Provide the [x, y] coordinate of the cell's center where the given text is located.  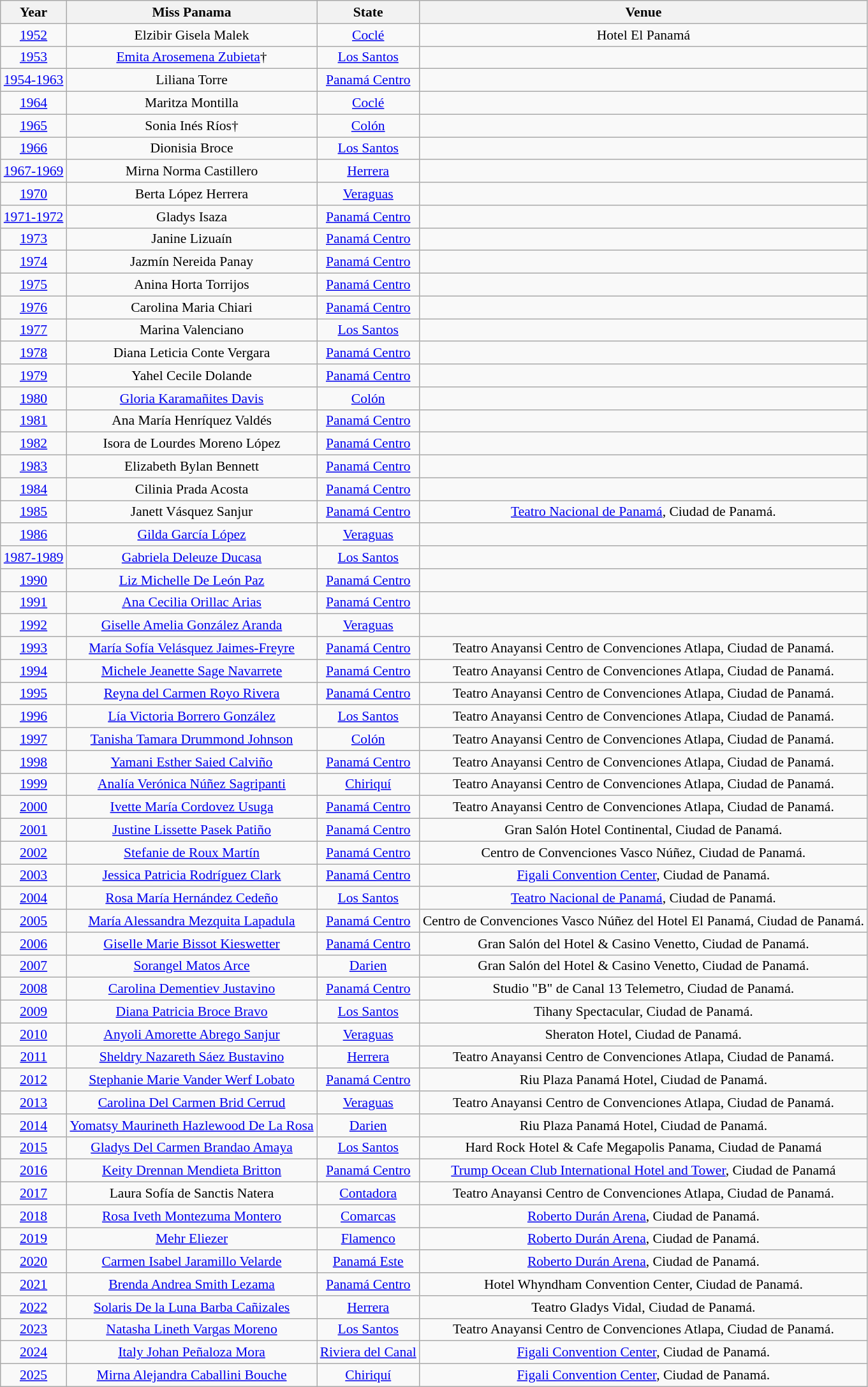
1974 [34, 262]
1980 [34, 399]
Solaris De la Luna Barba Cañizales [191, 1307]
2007 [34, 966]
Ivette María Cordovez Usuga [191, 807]
Janine Lizuaín [191, 239]
Comarcas [369, 1216]
1981 [34, 421]
Emita Arosemena Zubieta† [191, 57]
Keity Drennan Mendieta Britton [191, 1171]
Giselle Amelia González Aranda [191, 626]
1996 [34, 717]
Giselle Marie Bissot Kieswetter [191, 944]
Liliana Torre [191, 80]
1966 [34, 149]
Natasha Lineth Vargas Moreno [191, 1330]
Venue [644, 12]
Carolina Maria Chiari [191, 307]
Hotel El Panamá [644, 35]
Mehr Eliezer [191, 1239]
Ana María Henríquez Valdés [191, 421]
2020 [34, 1262]
1985 [34, 512]
1979 [34, 376]
2013 [34, 1103]
2022 [34, 1307]
Hotel Whyndham Convention Center, Ciudad de Panamá. [644, 1284]
Centro de Convenciones Vasco Núñez, Ciudad de Panamá. [644, 853]
Analía Verónica Núñez Sagripanti [191, 784]
Mirna Norma Castillero [191, 172]
2010 [34, 1034]
Berta López Herrera [191, 194]
2016 [34, 1171]
1998 [34, 762]
1991 [34, 603]
1982 [34, 444]
1997 [34, 739]
Centro de Convenciones Vasco Núñez del Hotel El Panamá, Ciudad de Panamá. [644, 921]
Rosa María Hernández Cedeño [191, 899]
1976 [34, 307]
Gloria Karamañites Davis [191, 399]
Rosa Iveth Montezuma Montero [191, 1216]
Contadora [369, 1194]
1987-1989 [34, 557]
1993 [34, 649]
Panamá Este [369, 1262]
2024 [34, 1353]
Ana Cecilia Orillac Arias [191, 603]
Tihany Spectacular, Ciudad de Panamá. [644, 1012]
Sonia Inés Ríos† [191, 126]
1995 [34, 694]
Diana Patricia Broce Bravo [191, 1012]
Gilda García López [191, 535]
Michele Jeanette Sage Navarrete [191, 671]
Miss Panama [191, 12]
1986 [34, 535]
Anyoli Amorette Abrego Sanjur [191, 1034]
2021 [34, 1284]
Sheldry Nazareth Sáez Bustavino [191, 1057]
2004 [34, 899]
Gladys Isaza [191, 217]
Yomatsy Maurineth Hazlewood De La Rosa [191, 1126]
2023 [34, 1330]
Reyna del Carmen Royo Rivera [191, 694]
Laura Sofía de Sanctis Natera [191, 1194]
Elzibir Gisela Malek [191, 35]
1967-1969 [34, 172]
Trump Ocean Club International Hotel and Tower, Ciudad de Panamá [644, 1171]
2011 [34, 1057]
2003 [34, 876]
Gabriela Deleuze Ducasa [191, 557]
State [369, 12]
1992 [34, 626]
Elizabeth Bylan Bennett [191, 467]
Sheraton Hotel, Ciudad de Panamá. [644, 1034]
Lía Victoria Borrero González [191, 717]
1984 [34, 489]
María Sofía Velásquez Jaimes-Freyre [191, 649]
Janett Vásquez Sanjur [191, 512]
Justine Lissette Pasek Patiño [191, 830]
2015 [34, 1148]
Marina Valenciano [191, 330]
1994 [34, 671]
2018 [34, 1216]
1964 [34, 103]
1999 [34, 784]
Diana Leticia Conte Vergara [191, 353]
Carolina Del Carmen Brid Cerrud [191, 1103]
2006 [34, 944]
Italy Johan Peñaloza Mora [191, 1353]
1970 [34, 194]
Maritza Montilla [191, 103]
Hard Rock Hotel & Cafe Megapolis Panama, Ciudad de Panamá [644, 1148]
1978 [34, 353]
1975 [34, 285]
1973 [34, 239]
1983 [34, 467]
1965 [34, 126]
Dionisia Broce [191, 149]
Gran Salón Hotel Continental, Ciudad de Panamá. [644, 830]
2000 [34, 807]
2025 [34, 1376]
Jazmín Nereida Panay [191, 262]
Studio "B" de Canal 13 Telemetro, Ciudad de Panamá. [644, 989]
Riviera del Canal [369, 1353]
Gladys Del Carmen Brandao Amaya [191, 1148]
Liz Michelle De León Paz [191, 580]
2012 [34, 1080]
Sorangel Matos Arce [191, 966]
2017 [34, 1194]
Yahel Cecile Dolande [191, 376]
2014 [34, 1126]
Carmen Isabel Jaramillo Velarde [191, 1262]
1977 [34, 330]
Brenda Andrea Smith Lezama [191, 1284]
Stephanie Marie Vander Werf Lobato [191, 1080]
Flamenco [369, 1239]
2001 [34, 830]
2005 [34, 921]
2019 [34, 1239]
1952 [34, 35]
Anina Horta Torrijos [191, 285]
2002 [34, 853]
2008 [34, 989]
Isora de Lourdes Moreno López [191, 444]
Carolina Dementiev Justavino [191, 989]
Cilinia Prada Acosta [191, 489]
Mirna Alejandra Caballini Bouche [191, 1376]
Teatro Gladys Vidal, Ciudad de Panamá. [644, 1307]
1953 [34, 57]
Tanisha Tamara Drummond Johnson [191, 739]
Jessica Patricia Rodríguez Clark [191, 876]
Year [34, 12]
Yamani Esther Saied Calviño [191, 762]
2009 [34, 1012]
1954-1963 [34, 80]
1971-1972 [34, 217]
1990 [34, 580]
María Alessandra Mezquita Lapadula [191, 921]
Stefanie de Roux Martín [191, 853]
